For the text-containing cell, return its midpoint in (x, y) coordinate format. 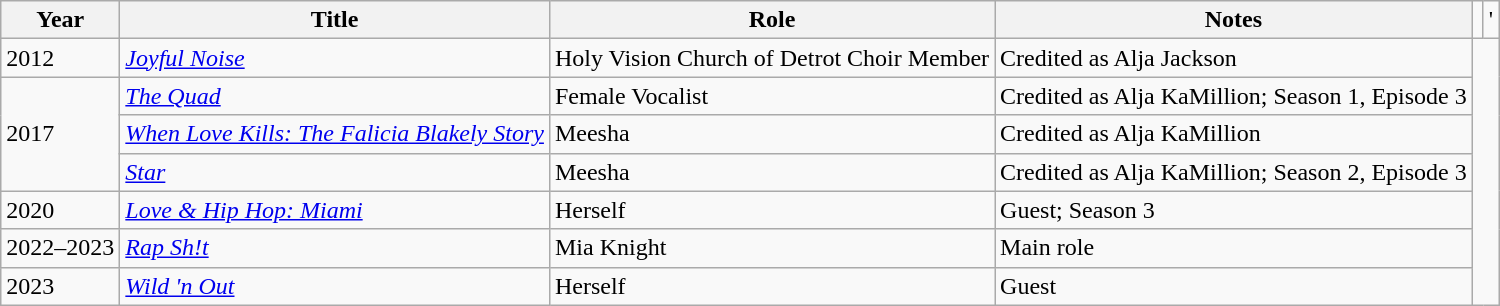
Role (772, 20)
Rap Sh!t (335, 248)
2017 (60, 134)
Wild 'n Out (335, 286)
Title (335, 20)
When Love Kills: The Falicia Blakely Story (335, 134)
Main role (1234, 248)
Mia Knight (772, 248)
Year (60, 20)
' (1490, 20)
Love & Hip Hop: Miami (335, 210)
Notes (1234, 20)
Joyful Noise (335, 58)
Guest (1234, 286)
Credited as Alja KaMillion (1234, 134)
The Quad (335, 96)
2022–2023 (60, 248)
Credited as Alja KaMillion; Season 2, Episode 3 (1234, 172)
Credited as Alja KaMillion; Season 1, Episode 3 (1234, 96)
Star (335, 172)
2023 (60, 286)
Holy Vision Church of Detrot Choir Member (772, 58)
Female Vocalist (772, 96)
Guest; Season 3 (1234, 210)
2020 (60, 210)
Credited as Alja Jackson (1234, 58)
2012 (60, 58)
